For the text-containing cell, return its midpoint in (X, Y) coordinate format. 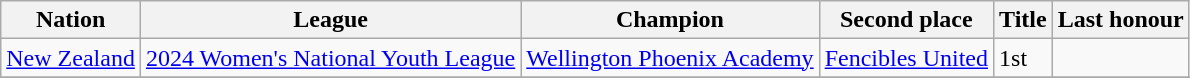
Wellington Phoenix Academy (670, 58)
League (330, 20)
Second place (906, 20)
Champion (670, 20)
Fencibles United (906, 58)
Title (1024, 20)
Last honour (1120, 20)
Nation (71, 20)
New Zealand (71, 58)
2024 Women's National Youth League (330, 58)
1st (1024, 58)
